From the cell containing the given text, extract its center point as [X, Y] coordinate. 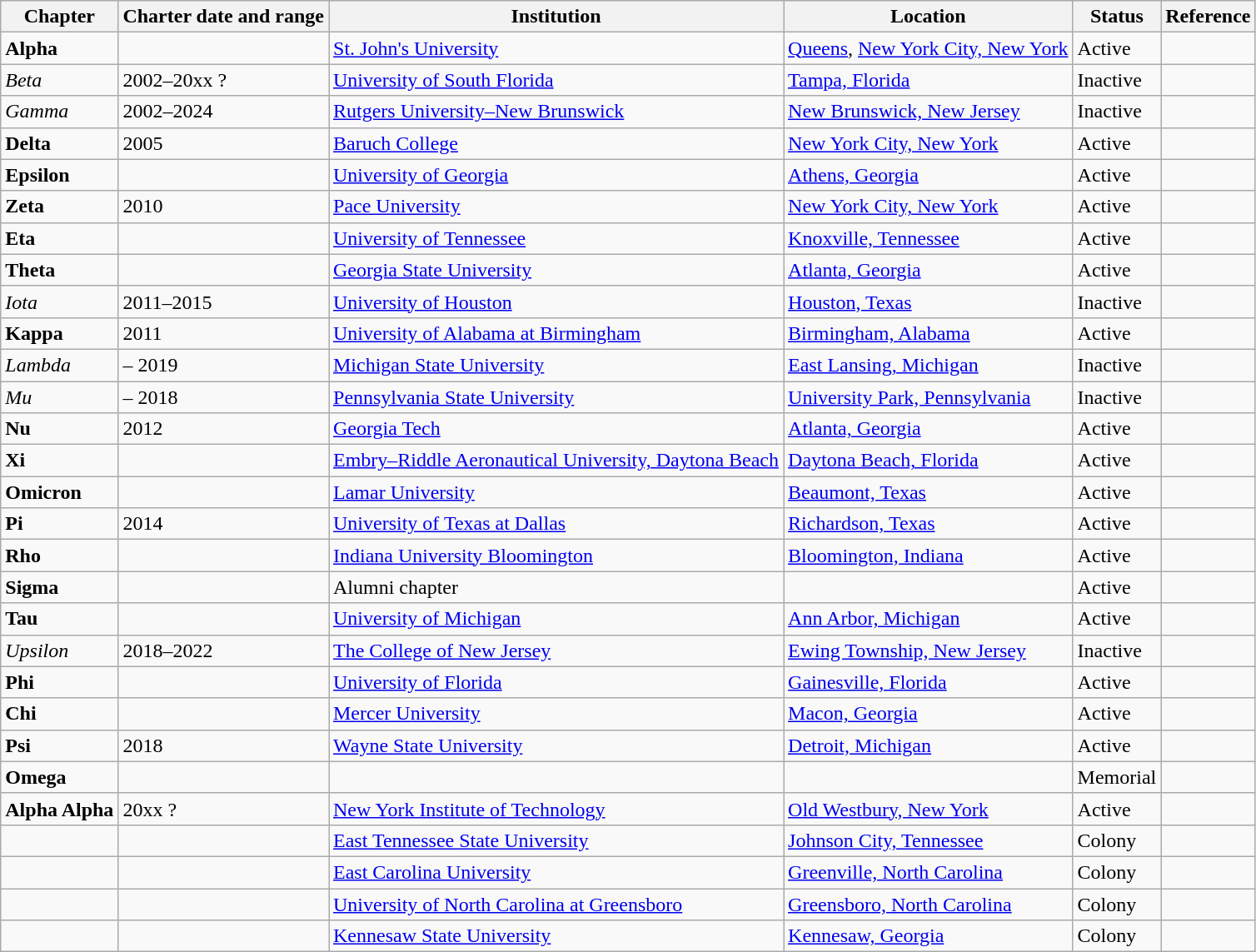
Rho [60, 556]
Alumni chapter [556, 587]
Gamma [60, 112]
2005 [223, 143]
– 2019 [223, 365]
New Brunswick, New Jersey [929, 112]
Queens, New York City, New York [929, 48]
Richardson, Texas [929, 524]
Alpha Alpha [60, 809]
University of South Florida [556, 80]
The College of New Jersey [556, 650]
Institution [556, 17]
Pi [60, 524]
Gainesville, Florida [929, 682]
Mu [60, 397]
Georgia Tech [556, 429]
Sigma [60, 587]
Birmingham, Alabama [929, 333]
St. John's University [556, 48]
University Park, Pennsylvania [929, 397]
Epsilon [60, 175]
Kennesaw State University [556, 936]
Indiana University Bloomington [556, 556]
Greenville, North Carolina [929, 872]
Xi [60, 461]
2011–2015 [223, 302]
2010 [223, 207]
– 2018 [223, 397]
Lamar University [556, 492]
University of Georgia [556, 175]
Ewing Township, New Jersey [929, 650]
East Lansing, Michigan [929, 365]
Johnson City, Tennessee [929, 840]
Status [1117, 17]
Iota [60, 302]
Michigan State University [556, 365]
Location [929, 17]
2018–2022 [223, 650]
University of Tennessee [556, 238]
Ann Arbor, Michigan [929, 619]
Reference [1208, 17]
2018 [223, 745]
University of Florida [556, 682]
Theta [60, 270]
Daytona Beach, Florida [929, 461]
Knoxville, Tennessee [929, 238]
East Tennessee State University [556, 840]
University of Alabama at Birmingham [556, 333]
Pace University [556, 207]
New York Institute of Technology [556, 809]
Upsilon [60, 650]
Tau [60, 619]
Tampa, Florida [929, 80]
Beaumont, Texas [929, 492]
Lambda [60, 365]
Omega [60, 777]
2011 [223, 333]
Chapter [60, 17]
Athens, Georgia [929, 175]
Nu [60, 429]
Zeta [60, 207]
University of Houston [556, 302]
Bloomington, Indiana [929, 556]
Macon, Georgia [929, 714]
Alpha [60, 48]
East Carolina University [556, 872]
2002–20xx ? [223, 80]
University of North Carolina at Greensboro [556, 904]
Old Westbury, New York [929, 809]
2014 [223, 524]
Embry–Riddle Aeronautical University, Daytona Beach [556, 461]
Phi [60, 682]
20xx ? [223, 809]
Wayne State University [556, 745]
Detroit, Michigan [929, 745]
Beta [60, 80]
Georgia State University [556, 270]
2002–2024 [223, 112]
Omicron [60, 492]
Kennesaw, Georgia [929, 936]
Baruch College [556, 143]
2012 [223, 429]
Memorial [1117, 777]
University of Texas at Dallas [556, 524]
University of Michigan [556, 619]
Chi [60, 714]
Mercer University [556, 714]
Rutgers University–New Brunswick [556, 112]
Pennsylvania State University [556, 397]
Eta [60, 238]
Kappa [60, 333]
Charter date and range [223, 17]
Delta [60, 143]
Greensboro, North Carolina [929, 904]
Houston, Texas [929, 302]
Psi [60, 745]
